Scan for the cell matching the given text and deliver its (x, y) coordinate at center. 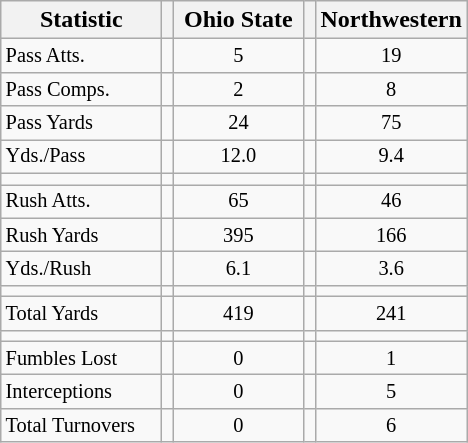
1 (391, 358)
Yds./Rush (82, 269)
241 (391, 314)
395 (238, 235)
Statistic (82, 20)
2 (238, 89)
6.1 (238, 269)
Pass Atts. (82, 56)
46 (391, 201)
3.6 (391, 269)
Interceptions (82, 392)
12.0 (238, 157)
Northwestern (391, 20)
24 (238, 123)
8 (391, 89)
6 (391, 426)
9.4 (391, 157)
Pass Yards (82, 123)
19 (391, 56)
Ohio State (238, 20)
Total Turnovers (82, 426)
65 (238, 201)
Pass Comps. (82, 89)
Total Yards (82, 314)
Yds./Pass (82, 157)
Fumbles Lost (82, 358)
75 (391, 123)
419 (238, 314)
Rush Yards (82, 235)
Rush Atts. (82, 201)
166 (391, 235)
